Capture the cell that displays the provided text and extract its [X, Y] central coordinate. 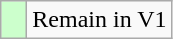
Remain in V1 [100, 20]
